From the cell containing the given text, extract its center point as (X, Y) coordinate. 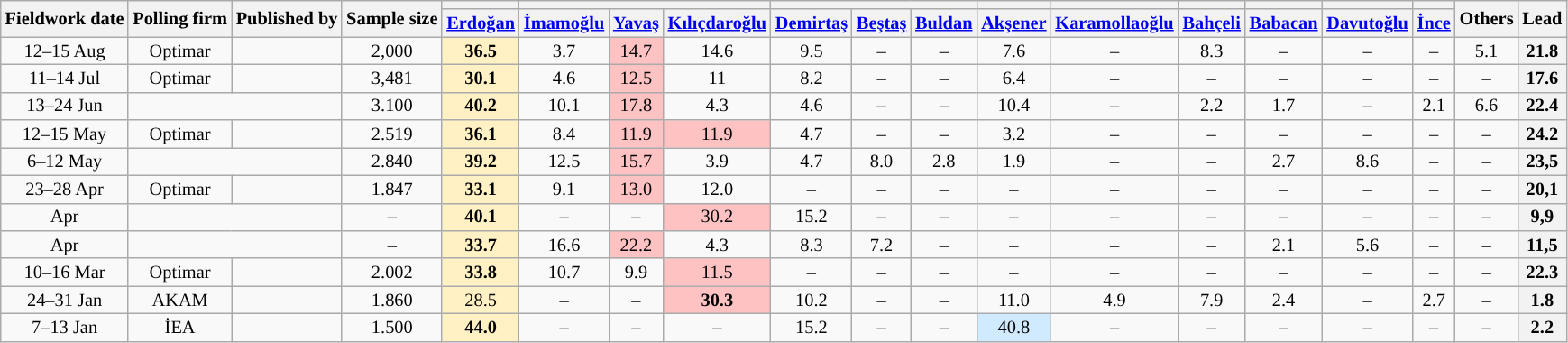
10.7 (564, 273)
6.4 (1013, 78)
İEA (179, 327)
6–12 May (65, 161)
6.6 (1487, 107)
3.2 (1013, 134)
40.2 (481, 107)
5.6 (1367, 244)
2.840 (391, 161)
20,1 (1542, 190)
5.1 (1487, 51)
4.9 (1114, 300)
33.7 (481, 244)
2.002 (391, 273)
2.8 (943, 161)
11–14 Jul (65, 78)
11.0 (1013, 300)
Erdoğan (481, 23)
16.6 (564, 244)
30.3 (718, 300)
28.5 (481, 300)
11 (718, 78)
24–31 Jan (65, 300)
9,9 (1542, 217)
2,000 (391, 51)
3,481 (391, 78)
1.860 (391, 300)
22.3 (1542, 273)
7.6 (1013, 51)
Akşener (1013, 23)
8.2 (812, 78)
Karamollaoğlu (1114, 23)
Babacan (1284, 23)
Kılıçdaroğlu (718, 23)
13–24 Jun (65, 107)
13.0 (637, 190)
39.2 (481, 161)
30.2 (718, 217)
Lead (1542, 18)
33.1 (481, 190)
9.1 (564, 190)
Buldan (943, 23)
7.2 (882, 244)
Fieldwork date (65, 18)
17.8 (637, 107)
2.4 (1284, 300)
21.8 (1542, 51)
11,5 (1542, 244)
10.4 (1013, 107)
1.500 (391, 327)
8.4 (564, 134)
12–15 Aug (65, 51)
3.100 (391, 107)
Others (1487, 18)
Beştaş (882, 23)
14.7 (637, 51)
23–28 Apr (65, 190)
1.8 (1542, 300)
İmamoğlu (564, 23)
10–16 Mar (65, 273)
Sample size (391, 18)
22.2 (637, 244)
Davutoğlu (1367, 23)
3.7 (564, 51)
3.9 (718, 161)
AKAM (179, 300)
Yavaş (637, 23)
8.6 (1367, 161)
36.5 (481, 51)
Demirtaş (812, 23)
40.8 (1013, 327)
7–13 Jan (65, 327)
Published by (287, 18)
15.7 (637, 161)
12.0 (718, 190)
12–15 May (65, 134)
9.9 (637, 273)
40.1 (481, 217)
33.8 (481, 273)
10.2 (812, 300)
10.1 (564, 107)
7.9 (1212, 300)
11.5 (718, 273)
36.1 (481, 134)
8.0 (882, 161)
24.2 (1542, 134)
1.9 (1013, 161)
44.0 (481, 327)
1.847 (391, 190)
22.4 (1542, 107)
23,5 (1542, 161)
14.6 (718, 51)
9.5 (812, 51)
2.519 (391, 134)
Polling firm (179, 18)
1.7 (1284, 107)
Bahçeli (1212, 23)
İnce (1434, 23)
30.1 (481, 78)
17.6 (1542, 78)
